Identify which cell holds the provided text, then report its (x, y) central coordinate. 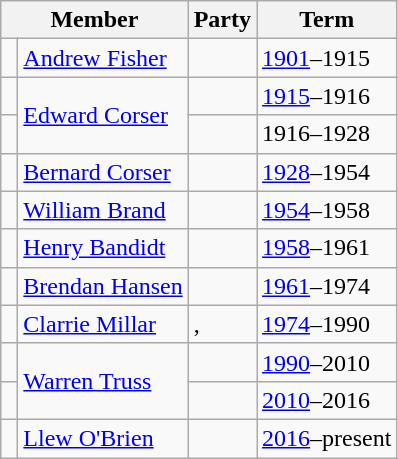
Member (94, 20)
Llew O'Brien (103, 438)
2010–2016 (327, 400)
Party (222, 20)
1916–1928 (327, 134)
1915–1916 (327, 96)
William Brand (103, 210)
1974–1990 (327, 324)
Brendan Hansen (103, 286)
1990–2010 (327, 362)
Clarrie Millar (103, 324)
1901–1915 (327, 58)
Henry Bandidt (103, 248)
Term (327, 20)
1958–1961 (327, 248)
Edward Corser (103, 115)
1961–1974 (327, 286)
1928–1954 (327, 172)
Andrew Fisher (103, 58)
Warren Truss (103, 381)
Bernard Corser (103, 172)
2016–present (327, 438)
1954–1958 (327, 210)
, (222, 324)
